Detect which cell encompasses the target text, then output its (x, y) center coordinate. 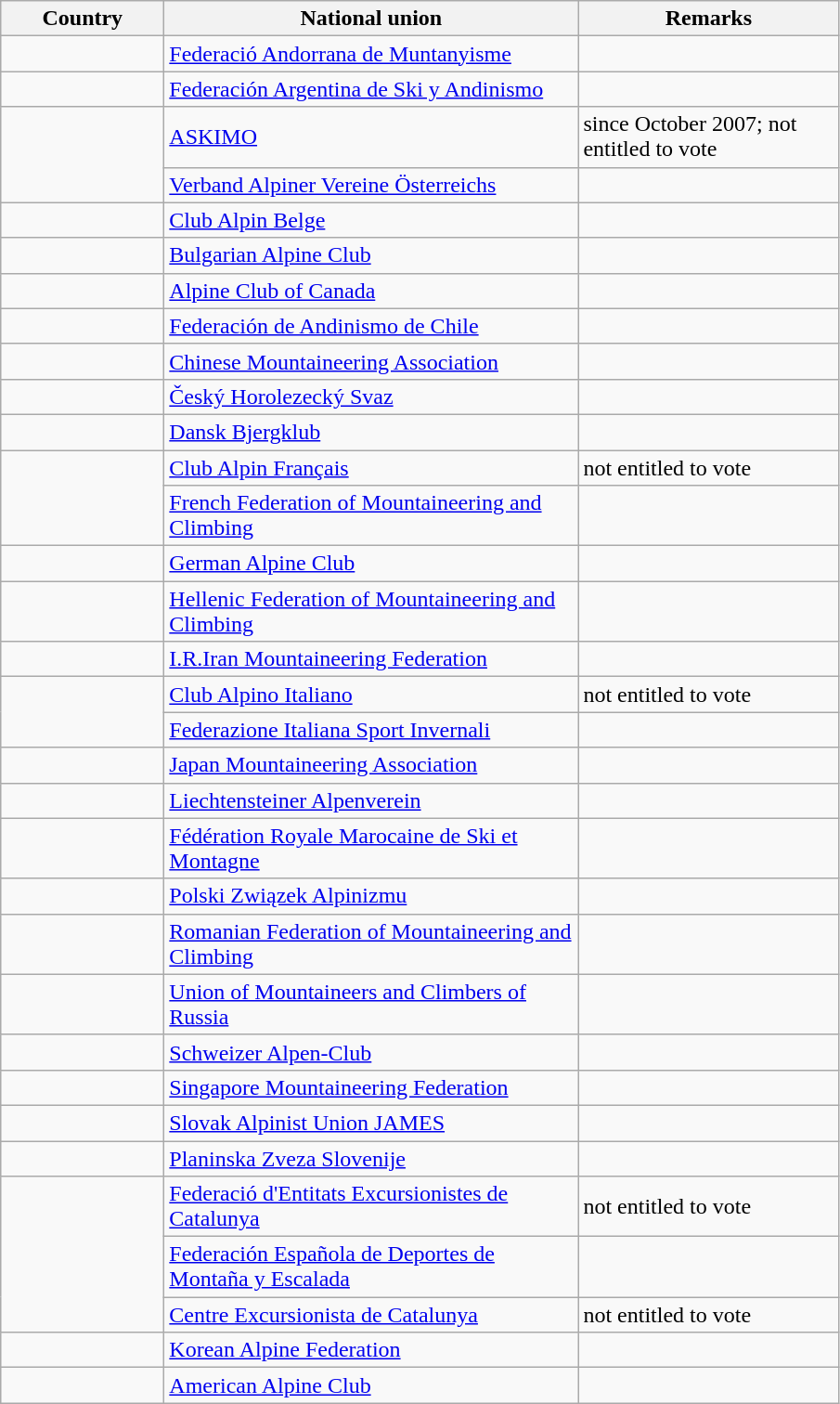
National union (371, 19)
German Alpine Club (371, 564)
Union of Mountaineers and Climbers of Russia (371, 1005)
Korean Alpine Federation (371, 1350)
Country (83, 19)
ASKIMO (371, 137)
Alpine Club of Canada (371, 291)
Singapore Mountaineering Federation (371, 1087)
Fédération Royale Marocaine de Ski et Montagne (371, 849)
Federazione Italiana Sport Invernali (371, 730)
Verband Alpiner Vereine Österreichs (371, 185)
Český Horolezecký Svaz (371, 396)
Liechtensteiner Alpenverein (371, 800)
American Alpine Club (371, 1385)
Planinska Zveza Slovenije (371, 1158)
Federación de Andinismo de Chile (371, 326)
Hellenic Federation of Mountaineering and Climbing (371, 611)
Federación Española de Deportes de Montaña y Escalada (371, 1267)
Schweizer Alpen-Club (371, 1052)
Remarks (709, 19)
Centre Excursionista de Catalunya (371, 1315)
Bulgarian Alpine Club (371, 255)
Federació d'Entitats Excursionistes de Catalunya (371, 1207)
Club Alpin Belge (371, 220)
Chinese Mountaineering Association (371, 361)
French Federation of Mountaineering and Climbing (371, 516)
Polski Związek Alpinizmu (371, 896)
Club Alpino Italiano (371, 695)
since October 2007; not entitled to vote (709, 137)
Club Alpin Français (371, 467)
Federación Argentina de Ski y Andinismo (371, 89)
Federació Andorrana de Muntanyisme (371, 54)
Slovak Alpinist Union JAMES (371, 1123)
Romanian Federation of Mountaineering and Climbing (371, 943)
Japan Mountaineering Association (371, 765)
Dansk Bjergklub (371, 432)
I.R.Iran Mountaineering Federation (371, 659)
